Scan for the cell matching the given text and deliver its [X, Y] coordinate at center. 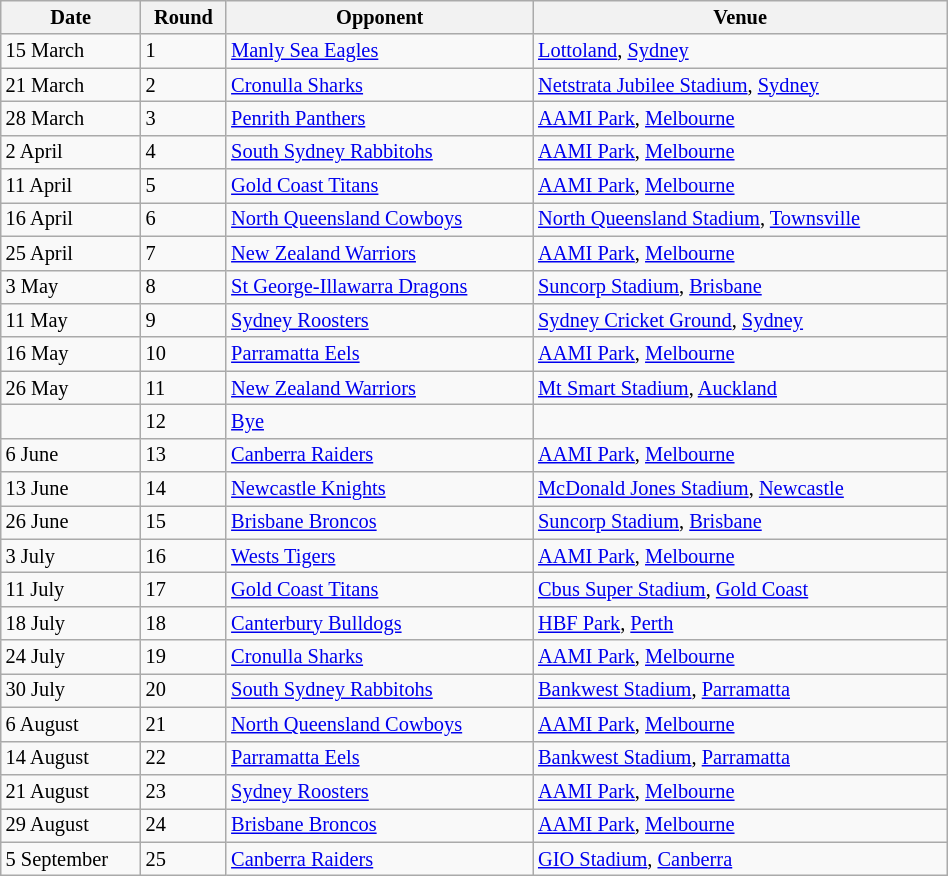
11 May [71, 320]
16 [184, 556]
22 [184, 758]
13 June [71, 489]
Wests Tigers [380, 556]
11 July [71, 589]
17 [184, 589]
11 [184, 388]
9 [184, 320]
Penrith Panthers [380, 118]
14 [184, 489]
5 September [71, 859]
16 May [71, 354]
21 March [71, 85]
26 June [71, 522]
Manly Sea Eagles [380, 51]
North Queensland Stadium, Townsville [740, 219]
25 April [71, 253]
21 August [71, 791]
18 July [71, 623]
8 [184, 287]
6 [184, 219]
6 August [71, 724]
Round [184, 17]
2 April [71, 152]
5 [184, 186]
15 [184, 522]
11 April [71, 186]
Mt Smart Stadium, Auckland [740, 388]
Date [71, 17]
McDonald Jones Stadium, Newcastle [740, 489]
21 [184, 724]
3 May [71, 287]
Opponent [380, 17]
28 March [71, 118]
Newcastle Knights [380, 489]
Cbus Super Stadium, Gold Coast [740, 589]
14 August [71, 758]
20 [184, 690]
23 [184, 791]
2 [184, 85]
13 [184, 455]
26 May [71, 388]
St George-Illawarra Dragons [380, 287]
29 August [71, 825]
24 [184, 825]
4 [184, 152]
Sydney Cricket Ground, Sydney [740, 320]
30 July [71, 690]
Netstrata Jubilee Stadium, Sydney [740, 85]
6 June [71, 455]
HBF Park, Perth [740, 623]
3 [184, 118]
7 [184, 253]
19 [184, 657]
24 July [71, 657]
25 [184, 859]
Canterbury Bulldogs [380, 623]
GIO Stadium, Canberra [740, 859]
16 April [71, 219]
1 [184, 51]
15 March [71, 51]
10 [184, 354]
3 July [71, 556]
Lottoland, Sydney [740, 51]
12 [184, 421]
Venue [740, 17]
18 [184, 623]
Bye [380, 421]
